Output the [x, y] coordinate of the center of the cell containing the given text.  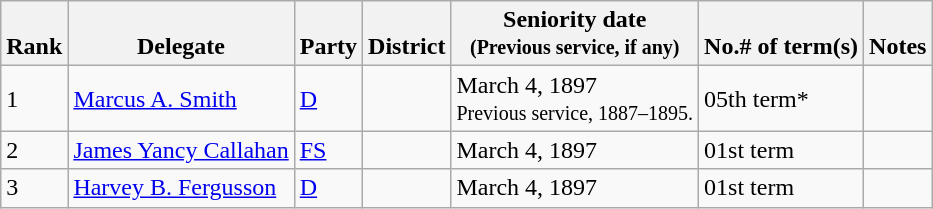
James Yancy Callahan [181, 150]
Harvey B. Fergusson [181, 188]
1 [34, 98]
Marcus A. Smith [181, 98]
No.# of term(s) [782, 34]
District [407, 34]
Notes [898, 34]
Party [328, 34]
Delegate [181, 34]
3 [34, 188]
05th term* [782, 98]
Rank [34, 34]
FS [328, 150]
March 4, 1897Previous service, 1887–1895. [575, 98]
2 [34, 150]
Seniority date(Previous service, if any) [575, 34]
